Locate the cell with the specified text and output its [x, y] center coordinate. 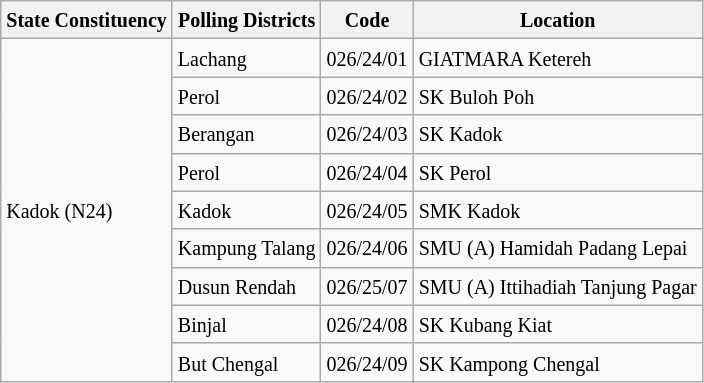
But Chengal [246, 362]
SK Buloh Poh [558, 96]
GIATMARA Ketereh [558, 58]
Code [367, 20]
026/24/09 [367, 362]
SK Kadok [558, 134]
SK Kampong Chengal [558, 362]
026/24/05 [367, 210]
026/25/07 [367, 286]
026/24/08 [367, 324]
State Constituency [87, 20]
Location [558, 20]
SMU (A) Ittihadiah Tanjung Pagar [558, 286]
026/24/02 [367, 96]
SMK Kadok [558, 210]
SK Kubang Kiat [558, 324]
026/24/04 [367, 172]
026/24/03 [367, 134]
Polling Districts [246, 20]
Berangan [246, 134]
Kadok (N24) [87, 210]
Kadok [246, 210]
SK Perol [558, 172]
026/24/06 [367, 248]
Binjal [246, 324]
026/24/01 [367, 58]
SMU (A) Hamidah Padang Lepai [558, 248]
Dusun Rendah [246, 286]
Lachang [246, 58]
Kampung Talang [246, 248]
